Return [x, y] of the center of cell containing provided text 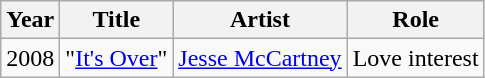
Year [30, 20]
"It's Over" [116, 58]
Jesse McCartney [260, 58]
2008 [30, 58]
Role [416, 20]
Artist [260, 20]
Title [116, 20]
Love interest [416, 58]
